Locate the cell with the specified text and output its (x, y) center coordinate. 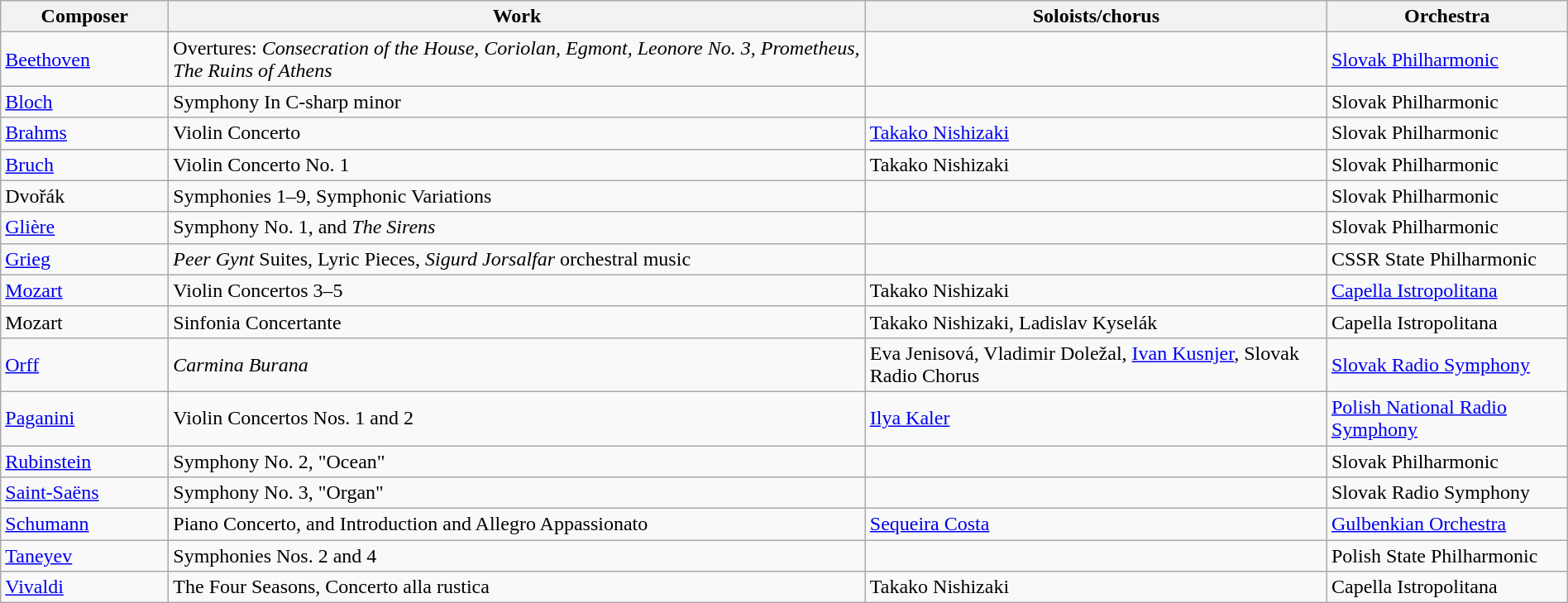
The Four Seasons, Concerto alla rustica (517, 587)
Symphony In C-sharp minor (517, 102)
Saint-Saëns (84, 493)
Polish National Radio Symphony (1447, 419)
Composer (84, 17)
Sinfonia Concertante (517, 322)
Paganini (84, 419)
Overtures: Consecration of the House, Coriolan, Egmont, Leonore No. 3, Prometheus, The Ruins of Athens (517, 60)
Glière (84, 227)
Taneyev (84, 556)
Carmina Burana (517, 364)
Peer Gynt Suites, Lyric Pieces, Sigurd Jorsalfar orchestral music (517, 259)
Violin Concerto (517, 133)
CSSR State Philharmonic (1447, 259)
Symphony No. 2, "Ocean" (517, 461)
Brahms (84, 133)
Symphony No. 3, "Organ" (517, 493)
Symphonies Nos. 2 and 4 (517, 556)
Gulbenkian Orchestra (1447, 524)
Violin Concerto No. 1 (517, 165)
Work (517, 17)
Vivaldi (84, 587)
Beethoven (84, 60)
Dvořák (84, 196)
Soloists/chorus (1096, 17)
Polish State Philharmonic (1447, 556)
Orff (84, 364)
Rubinstein (84, 461)
Bloch (84, 102)
Ilya Kaler (1096, 419)
Symphonies 1–9, Symphonic Variations (517, 196)
Bruch (84, 165)
Violin Concertos Nos. 1 and 2 (517, 419)
Symphony No. 1, and The Sirens (517, 227)
Schumann (84, 524)
Piano Concerto, and Introduction and Allegro Appassionato (517, 524)
Sequeira Costa (1096, 524)
Orchestra (1447, 17)
Grieg (84, 259)
Eva Jenisová, Vladimir Doležal, Ivan Kusnjer, Slovak Radio Chorus (1096, 364)
Violin Concertos 3–5 (517, 290)
Takako Nishizaki, Ladislav Kyselák (1096, 322)
